Find where the given text appears and provide that cell's center as [x, y] coordinate. 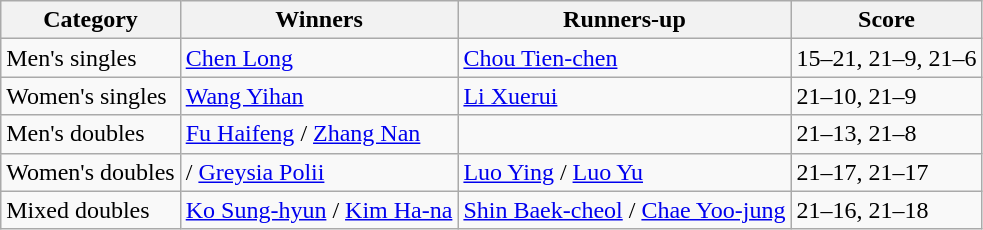
Men's singles [90, 58]
Wang Yihan [319, 96]
Runners-up [624, 20]
Chou Tien-chen [624, 58]
15–21, 21–9, 21–6 [886, 58]
/ Greysia Polii [319, 172]
Fu Haifeng / Zhang Nan [319, 134]
Men's doubles [90, 134]
Shin Baek-cheol / Chae Yoo-jung [624, 210]
Chen Long [319, 58]
Li Xuerui [624, 96]
Women's doubles [90, 172]
21–10, 21–9 [886, 96]
Women's singles [90, 96]
Score [886, 20]
21–16, 21–18 [886, 210]
Category [90, 20]
21–17, 21–17 [886, 172]
Ko Sung-hyun / Kim Ha-na [319, 210]
Mixed doubles [90, 210]
Luo Ying / Luo Yu [624, 172]
21–13, 21–8 [886, 134]
Winners [319, 20]
